Find where the given text appears and provide that cell's center as (x, y) coordinate. 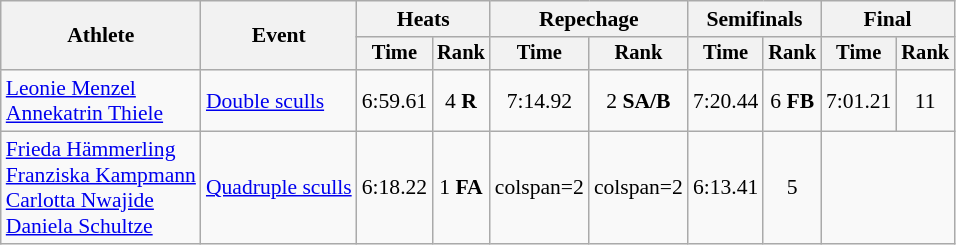
6 FB (792, 100)
5 (792, 188)
Frieda HämmerlingFranziska KampmannCarlotta NwajideDaniela Schultze (101, 188)
Double sculls (279, 100)
7:20.44 (726, 100)
Semifinals (754, 19)
Repechage (589, 19)
1 FA (461, 188)
6:18.22 (394, 188)
Leonie MenzelAnnekatrin Thiele (101, 100)
Athlete (101, 36)
4 R (461, 100)
Heats (424, 19)
6:59.61 (394, 100)
Final (888, 19)
7:14.92 (540, 100)
11 (925, 100)
Event (279, 36)
6:13.41 (726, 188)
Quadruple sculls (279, 188)
2 SA/B (638, 100)
7:01.21 (858, 100)
